Provide the (x, y) coordinate of the cell's center where the given text is located.  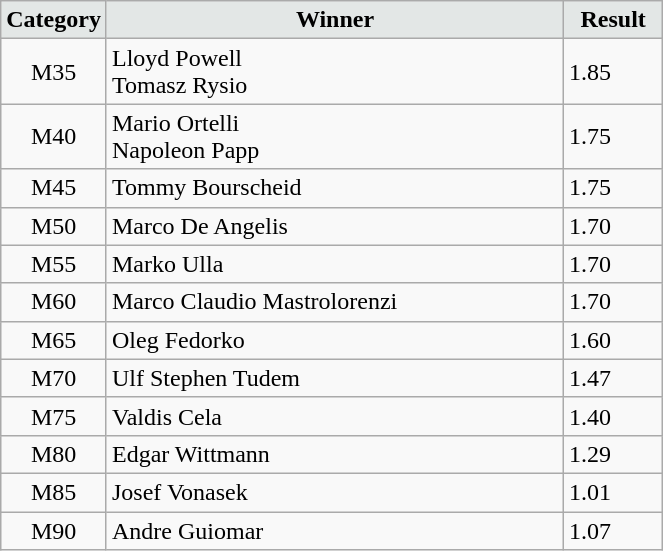
Result (614, 20)
Valdis Cela (334, 416)
M90 (54, 531)
Josef Vonasek (334, 492)
M35 (54, 72)
M50 (54, 226)
1.60 (614, 340)
Edgar Wittmann (334, 454)
Andre Guiomar (334, 531)
M65 (54, 340)
M40 (54, 136)
M60 (54, 302)
Marco Claudio Mastrolorenzi (334, 302)
1.07 (614, 531)
Winner (334, 20)
Tommy Bourscheid (334, 188)
M80 (54, 454)
M70 (54, 378)
Ulf Stephen Tudem (334, 378)
Mario Ortelli Napoleon Papp (334, 136)
M75 (54, 416)
1.40 (614, 416)
1.29 (614, 454)
M85 (54, 492)
Lloyd Powell Tomasz Rysio (334, 72)
Category (54, 20)
M45 (54, 188)
1.85 (614, 72)
M55 (54, 264)
Marco De Angelis (334, 226)
Marko Ulla (334, 264)
1.01 (614, 492)
Oleg Fedorko (334, 340)
1.47 (614, 378)
